From the cell containing the given text, extract its center point as [X, Y] coordinate. 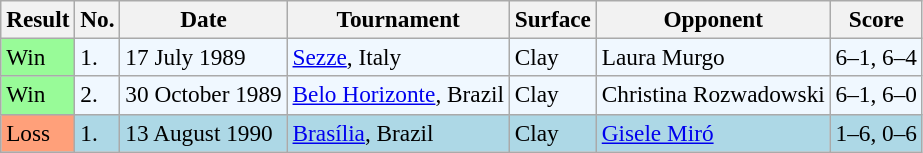
Tournament [398, 19]
Brasília, Brazil [398, 133]
6–1, 6–0 [876, 95]
No. [98, 19]
30 October 1989 [204, 95]
2. [98, 95]
Score [876, 19]
Christina Rozwadowski [713, 95]
Loss [38, 133]
Opponent [713, 19]
17 July 1989 [204, 57]
Belo Horizonte, Brazil [398, 95]
13 August 1990 [204, 133]
Surface [552, 19]
6–1, 6–4 [876, 57]
Sezze, Italy [398, 57]
1–6, 0–6 [876, 133]
Result [38, 19]
Date [204, 19]
Laura Murgo [713, 57]
Gisele Miró [713, 133]
